Pinpoint the cell where the given text exists, returning its [X, Y] midpoint coordinate. 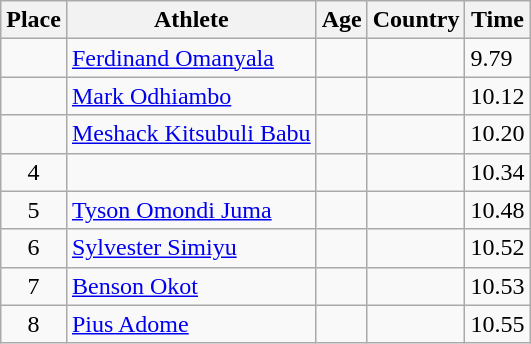
5 [34, 210]
Mark Odhiambo [191, 96]
9.79 [498, 58]
10.12 [498, 96]
Age [342, 20]
Pius Adome [191, 324]
6 [34, 248]
4 [34, 172]
Athlete [191, 20]
8 [34, 324]
10.55 [498, 324]
10.53 [498, 286]
Tyson Omondi Juma [191, 210]
7 [34, 286]
Time [498, 20]
Benson Okot [191, 286]
Country [416, 20]
Place [34, 20]
10.52 [498, 248]
10.48 [498, 210]
10.20 [498, 134]
Ferdinand Omanyala [191, 58]
10.34 [498, 172]
Sylvester Simiyu [191, 248]
Meshack Kitsubuli Babu [191, 134]
